Output the [X, Y] coordinate of the center of the cell containing the given text.  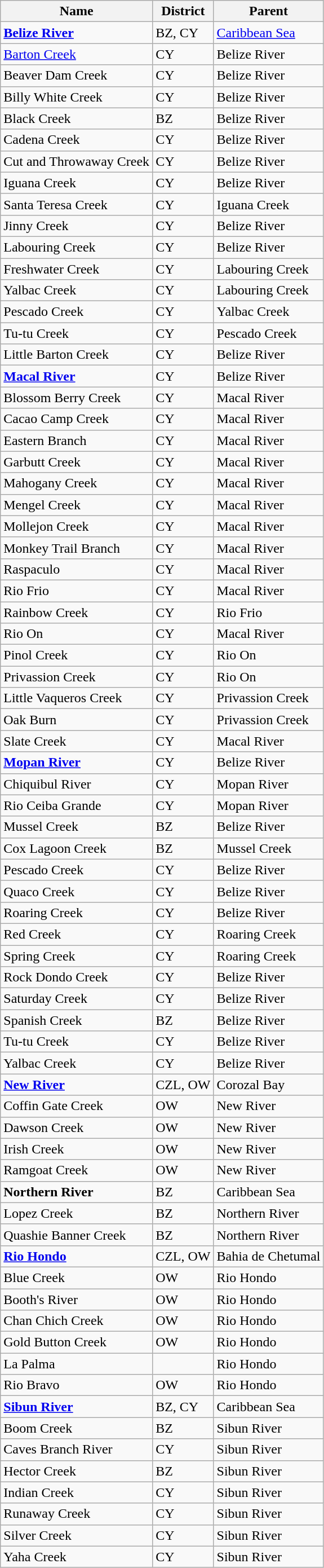
Barton Creek [77, 54]
Mengel Creek [77, 505]
Billy White Creek [77, 97]
Boom Creek [77, 1428]
Beaver Dam Creek [77, 76]
Runaway Creek [77, 1514]
Quashie Banner Creek [77, 1235]
Rock Dondo Creek [77, 977]
Quaco Creek [77, 891]
Monkey Trail Branch [77, 548]
Cox Lagoon Creek [77, 848]
Mahogany Creek [77, 483]
Garbutt Creek [77, 462]
Cut and Throwaway Creek [77, 161]
Lopez Creek [77, 1213]
Jinny Creek [77, 226]
Spanish Creek [77, 1020]
Little Vaqueros Creek [77, 698]
Booth's River [77, 1299]
Raspaculo [77, 569]
District [183, 11]
Little Barton Creek [77, 355]
Freshwater Creek [77, 269]
Red Creek [77, 934]
La Palma [77, 1364]
Rainbow Creek [77, 612]
Black Creek [77, 118]
Caves Branch River [77, 1450]
Hector Creek [77, 1471]
Gold Button Creek [77, 1342]
Irish Creek [77, 1149]
Mollejon Creek [77, 526]
Ramgoat Creek [77, 1170]
Indian Creek [77, 1492]
Bahia de Chetumal [268, 1256]
Eastern Branch [77, 441]
Chan Chich Creek [77, 1321]
Cacao Camp Creek [77, 419]
Dawson Creek [77, 1127]
Slate Creek [77, 741]
Coffin Gate Creek [77, 1106]
Spring Creek [77, 956]
Silver Creek [77, 1535]
Oak Burn [77, 720]
Corozal Bay [268, 1085]
Name [77, 11]
Blossom Berry Creek [77, 398]
Chiquibul River [77, 784]
Blue Creek [77, 1278]
Saturday Creek [77, 999]
Cadena Creek [77, 140]
Yaha Creek [77, 1557]
Rio Bravo [77, 1385]
Santa Teresa Creek [77, 204]
Rio Ceiba Grande [77, 805]
Parent [268, 11]
Pinol Creek [77, 655]
